Find where the given text appears and provide that cell's center as (x, y) coordinate. 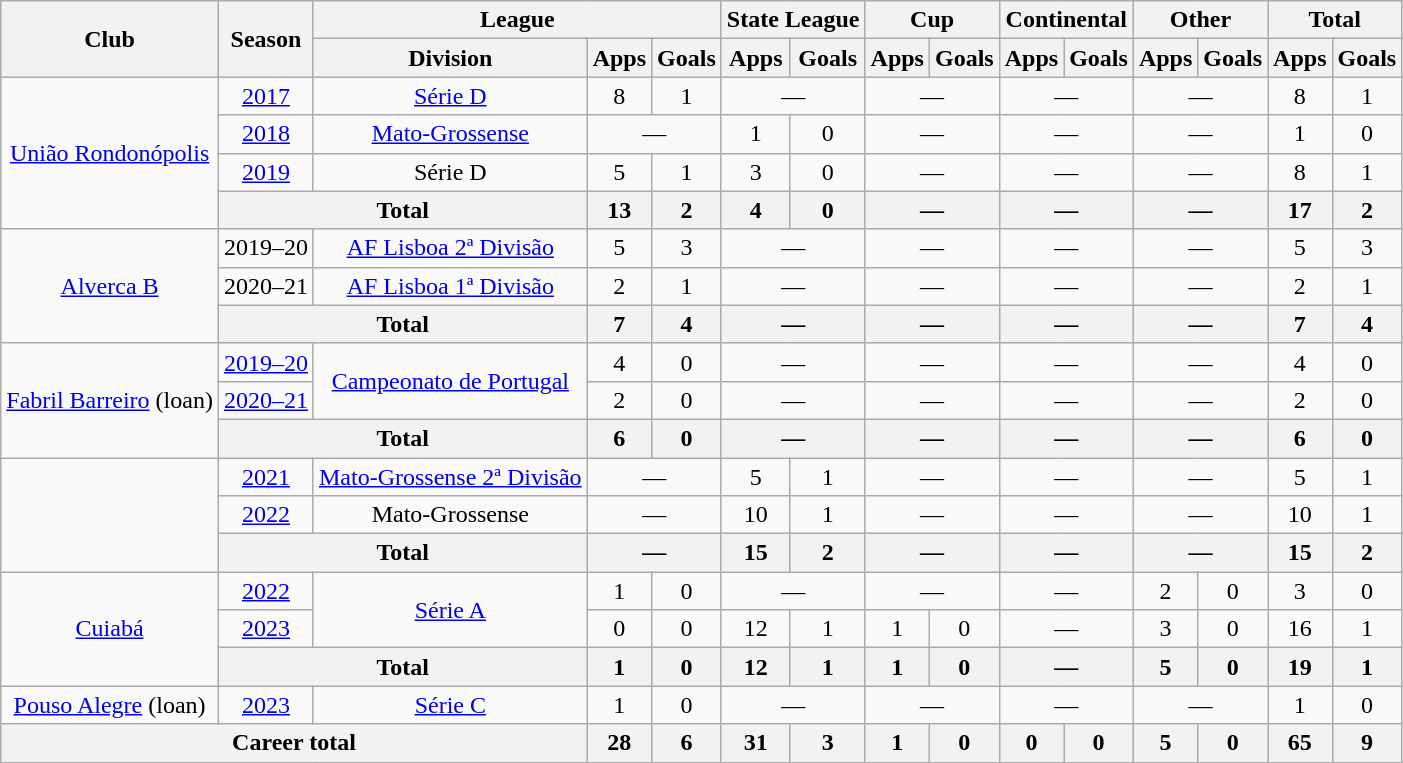
Pouso Alegre (loan) (110, 705)
2017 (266, 96)
2019 (266, 172)
Continental (1066, 20)
Série A (450, 610)
Série C (450, 705)
2018 (266, 134)
League (517, 20)
65 (1300, 743)
Season (266, 39)
Other (1200, 20)
16 (1300, 629)
Cuiabá (110, 629)
17 (1300, 210)
19 (1300, 667)
2021 (266, 477)
Mato-Grossense 2ª Divisão (450, 477)
AF Lisboa 1ª Divisão (450, 286)
Alverca B (110, 286)
Campeonato de Portugal (450, 381)
Fabril Barreiro (loan) (110, 400)
Division (450, 58)
State League (793, 20)
União Rondonópolis (110, 153)
9 (1367, 743)
AF Lisboa 2ª Divisão (450, 248)
28 (619, 743)
31 (756, 743)
Cup (932, 20)
Club (110, 39)
Career total (294, 743)
13 (619, 210)
